Extract the [x, y] coordinate from the center of the cell holding the provided text.  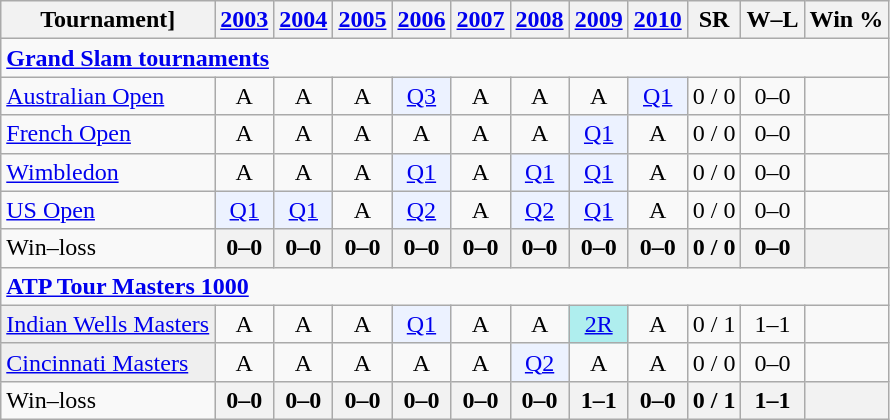
2005 [362, 20]
ATP Tour Masters 1000 [445, 286]
Australian Open [108, 96]
2006 [422, 20]
French Open [108, 134]
2009 [598, 20]
2004 [304, 20]
Indian Wells Masters [108, 324]
2008 [540, 20]
US Open [108, 210]
2R [598, 324]
Cincinnati Masters [108, 362]
Win % [846, 20]
2003 [244, 20]
SR [714, 20]
W–L [772, 20]
2010 [658, 20]
Wimbledon [108, 172]
2007 [480, 20]
Tournament] [108, 20]
Grand Slam tournaments [445, 58]
Q3 [422, 96]
